Pinpoint the cell where the given text exists, returning its (X, Y) midpoint coordinate. 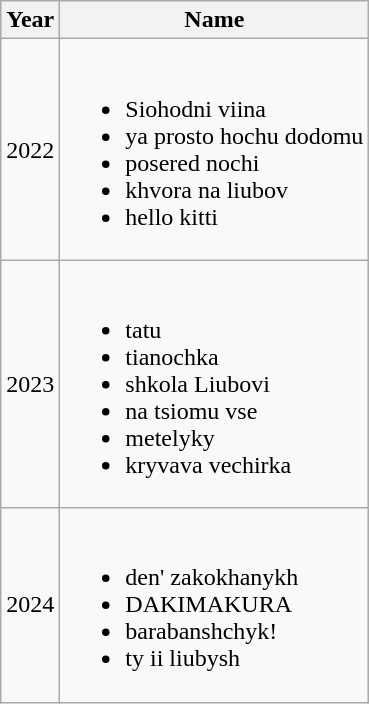
den' zakokhanykhDAKIMAKURAbarabanshchyk!ty ii liubysh (214, 605)
2022 (30, 150)
Siohodni viinaya prosto hochu dodomuposered nochikhvora na liubovhello kitti (214, 150)
2024 (30, 605)
tatutianochkashkola Liubovina tsiomu vsemetelykykryvava vechirka (214, 384)
Year (30, 20)
Name (214, 20)
2023 (30, 384)
